For the text-containing cell, return its midpoint in (x, y) coordinate format. 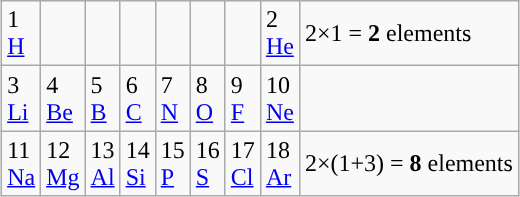
9F (242, 98)
6C (138, 98)
1H (22, 34)
18Ar (280, 164)
16S (208, 164)
12Mg (63, 164)
10Ne (280, 98)
7N (172, 98)
13Al (102, 164)
3Li (22, 98)
2He (280, 34)
11Na (22, 164)
14Si (138, 164)
8O (208, 98)
15P (172, 164)
17Cl (242, 164)
4Be (63, 98)
2×(1+3) = 8 elements (408, 164)
5B (102, 98)
2×1 = 2 elements (408, 34)
